Extract the [x, y] coordinate from the center of the cell holding the provided text.  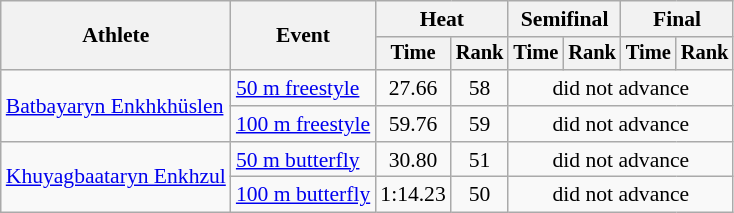
50 m freestyle [303, 88]
30.80 [412, 160]
Batbayaryn Enkhkhüslen [116, 106]
50 [480, 195]
58 [480, 88]
Athlete [116, 36]
27.66 [412, 88]
100 m butterfly [303, 195]
59 [480, 124]
100 m freestyle [303, 124]
1:14.23 [412, 195]
Final [677, 19]
50 m butterfly [303, 160]
51 [480, 160]
Semifinal [564, 19]
Event [303, 36]
Heat [442, 19]
59.76 [412, 124]
Khuyagbaataryn Enkhzul [116, 178]
